Find where the given text appears and provide that cell's center as (X, Y) coordinate. 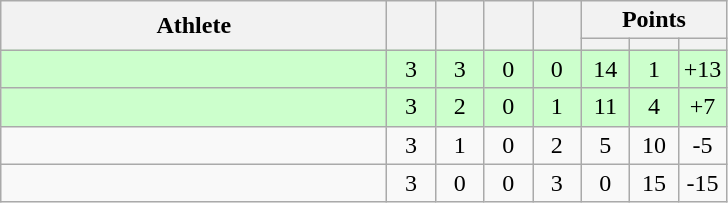
+13 (702, 69)
15 (654, 183)
4 (654, 107)
-5 (702, 145)
5 (606, 145)
Points (654, 20)
-15 (702, 183)
10 (654, 145)
+7 (702, 107)
11 (606, 107)
14 (606, 69)
Athlete (194, 26)
